From the cell containing the given text, extract its center point as (x, y) coordinate. 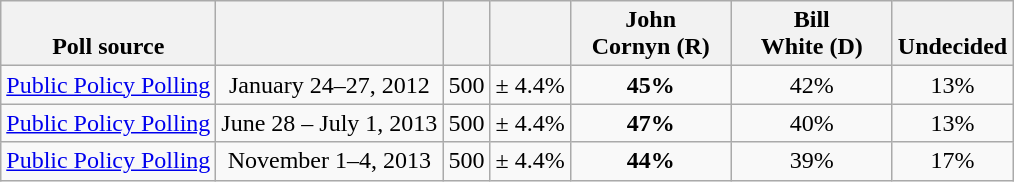
42% (812, 85)
45% (650, 85)
November 1–4, 2013 (330, 161)
17% (952, 161)
Poll source (108, 34)
Undecided (952, 34)
BillWhite (D) (812, 34)
40% (812, 123)
47% (650, 123)
January 24–27, 2012 (330, 85)
June 28 – July 1, 2013 (330, 123)
39% (812, 161)
JohnCornyn (R) (650, 34)
44% (650, 161)
